Pinpoint the cell where the given text exists, returning its (x, y) midpoint coordinate. 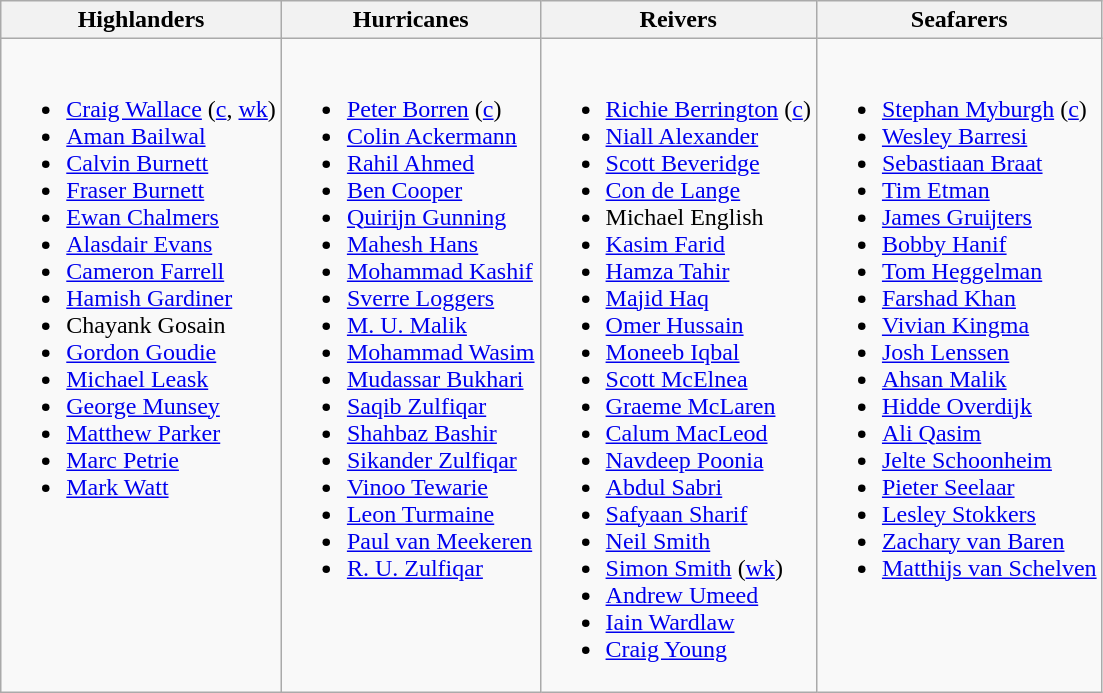
Reivers (678, 20)
Highlanders (142, 20)
Seafarers (959, 20)
Hurricanes (410, 20)
